Identify which cell holds the provided text, then report its (X, Y) central coordinate. 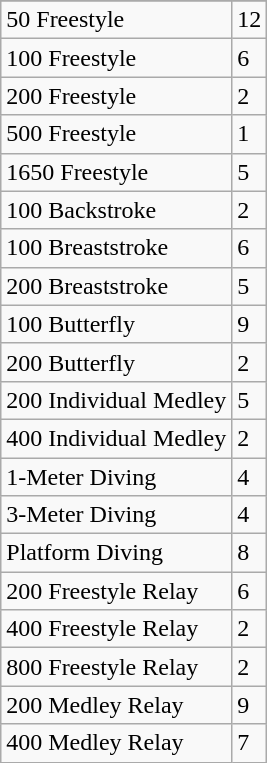
100 Breaststroke (116, 248)
200 Freestyle (116, 96)
200 Individual Medley (116, 400)
200 Freestyle Relay (116, 591)
200 Breaststroke (116, 286)
1-Meter Diving (116, 477)
12 (250, 20)
100 Butterfly (116, 324)
Platform Diving (116, 553)
400 Freestyle Relay (116, 629)
3-Meter Diving (116, 515)
100 Freestyle (116, 58)
100 Backstroke (116, 210)
500 Freestyle (116, 134)
800 Freestyle Relay (116, 667)
7 (250, 743)
400 Medley Relay (116, 743)
400 Individual Medley (116, 438)
50 Freestyle (116, 20)
1650 Freestyle (116, 172)
200 Butterfly (116, 362)
8 (250, 553)
1 (250, 134)
200 Medley Relay (116, 705)
